Determine the (x, y) coordinate at the center of the cell enclosing the given text.  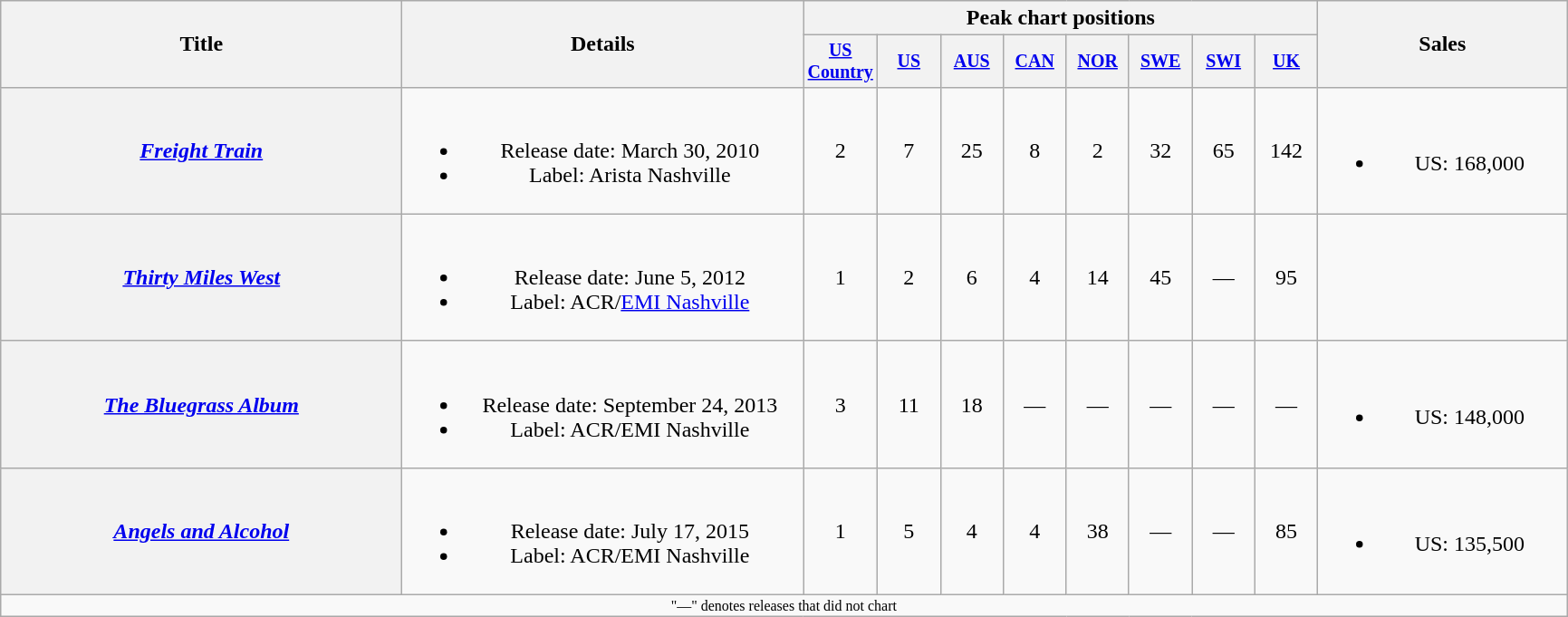
US: 168,000 (1442, 150)
SWI (1223, 62)
Title (201, 44)
3 (841, 404)
Peak chart positions (1061, 18)
Release date: July 17, 2015Label: ACR/EMI Nashville (603, 531)
7 (909, 150)
The Bluegrass Album (201, 404)
Thirty Miles West (201, 277)
8 (1034, 150)
US: 148,000 (1442, 404)
US (909, 62)
UK (1286, 62)
14 (1098, 277)
AUS (971, 62)
142 (1286, 150)
US: 135,500 (1442, 531)
Sales (1442, 44)
95 (1286, 277)
Details (603, 44)
Release date: March 30, 2010Label: Arista Nashville (603, 150)
11 (909, 404)
NOR (1098, 62)
"—" denotes releases that did not chart (784, 606)
32 (1159, 150)
Freight Train (201, 150)
85 (1286, 531)
65 (1223, 150)
Release date: September 24, 2013Label: ACR/EMI Nashville (603, 404)
US Country (841, 62)
SWE (1159, 62)
25 (971, 150)
CAN (1034, 62)
45 (1159, 277)
Release date: June 5, 2012Label: ACR/EMI Nashville (603, 277)
6 (971, 277)
Angels and Alcohol (201, 531)
5 (909, 531)
38 (1098, 531)
18 (971, 404)
